Detect which cell encompasses the target text, then output its [x, y] center coordinate. 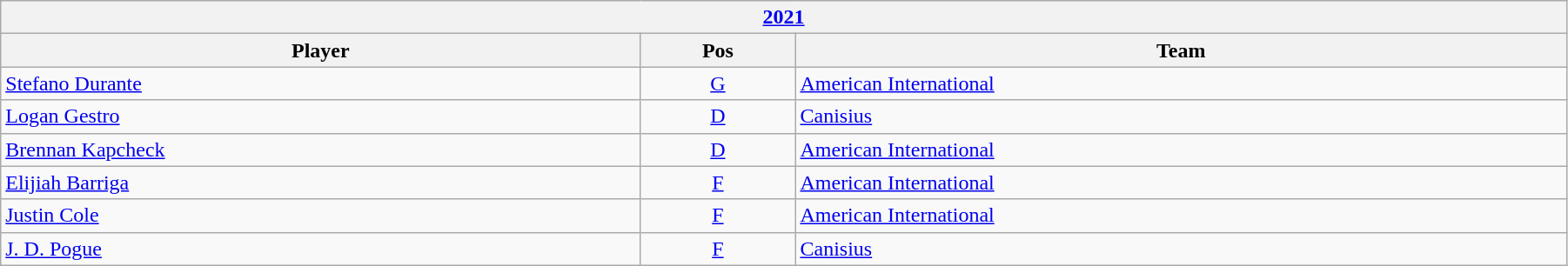
Elijiah Barriga [320, 183]
Pos [718, 50]
G [718, 83]
Player [320, 50]
Brennan Kapcheck [320, 150]
Justin Cole [320, 216]
2021 [784, 17]
Logan Gestro [320, 116]
Stefano Durante [320, 83]
J. D. Pogue [320, 249]
Team [1181, 50]
